Identify which cell holds the provided text, then report its (X, Y) central coordinate. 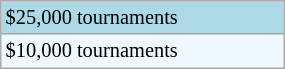
$25,000 tournaments (142, 17)
$10,000 tournaments (142, 51)
